From the cell containing the given text, extract its center point as [x, y] coordinate. 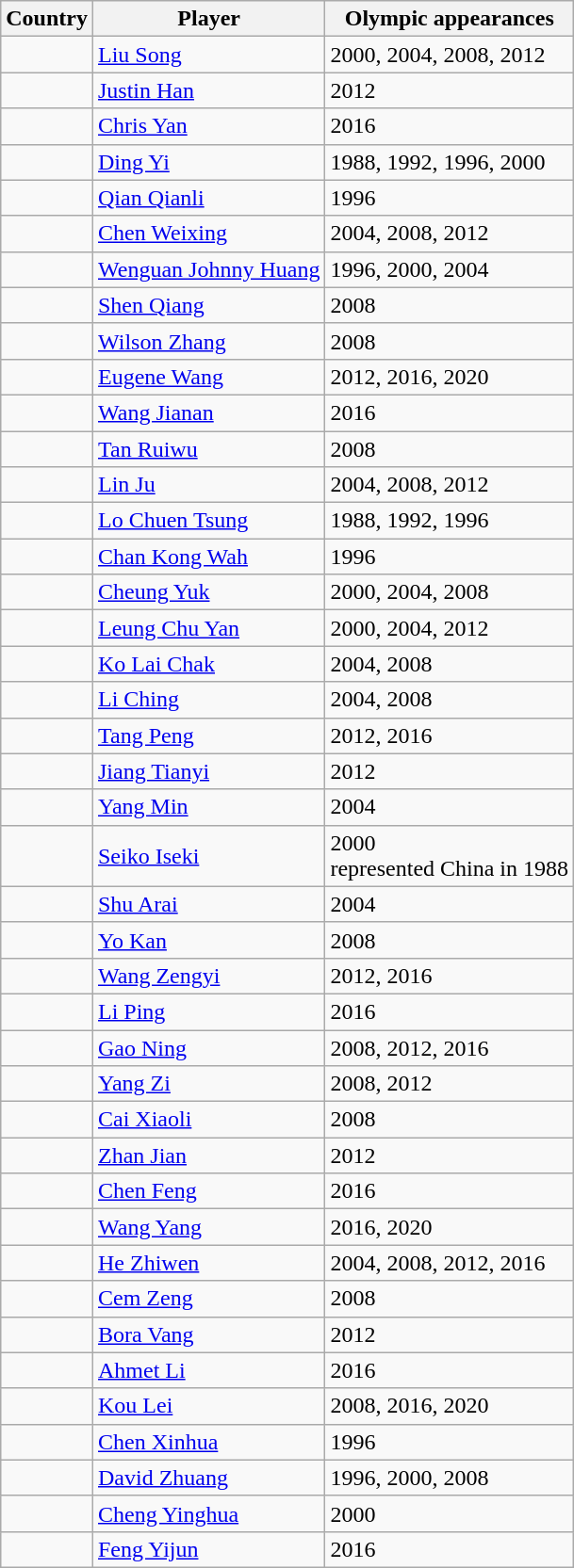
Shen Qiang [208, 305]
2016, 2020 [450, 1227]
Wilson Zhang [208, 341]
Wang Jianan [208, 412]
1996, 2000, 2004 [450, 269]
Wang Zengyi [208, 976]
Cem Zeng [208, 1299]
Country [47, 19]
Yang Min [208, 807]
Cheng Yinghua [208, 1513]
Tang Peng [208, 736]
Yang Zi [208, 1084]
Gao Ning [208, 1048]
2012, 2016, 2020 [450, 377]
Ahmet Li [208, 1370]
1996, 2000, 2008 [450, 1478]
2000represented China in 1988 [450, 855]
Ko Lai Chak [208, 664]
Kou Lei [208, 1406]
Chen Weixing [208, 234]
Chris Yan [208, 126]
Wenguan Johnny Huang [208, 269]
2000, 2004, 2008 [450, 592]
2000, 2004, 2012 [450, 628]
Chen Xinhua [208, 1442]
Leung Chu Yan [208, 628]
Yo Kan [208, 940]
Qian Qianli [208, 198]
Tan Ruiwu [208, 449]
Liu Song [208, 55]
2008, 2012, 2016 [450, 1048]
Olympic appearances [450, 19]
Cai Xiaoli [208, 1120]
Chen Feng [208, 1191]
2000 [450, 1513]
Player [208, 19]
He Zhiwen [208, 1263]
2000, 2004, 2008, 2012 [450, 55]
2008, 2016, 2020 [450, 1406]
1988, 1992, 1996, 2000 [450, 162]
2008, 2012 [450, 1084]
Seiko Iseki [208, 855]
Ding Yi [208, 162]
Feng Yijun [208, 1549]
Wang Yang [208, 1227]
Justin Han [208, 90]
Eugene Wang [208, 377]
Li Ching [208, 700]
Jiang Tianyi [208, 771]
Bora Vang [208, 1334]
Shu Arai [208, 904]
Chan Kong Wah [208, 557]
2004, 2008, 2012, 2016 [450, 1263]
David Zhuang [208, 1478]
Lin Ju [208, 485]
Zhan Jian [208, 1156]
Cheung Yuk [208, 592]
Lo Chuen Tsung [208, 521]
1988, 1992, 1996 [450, 521]
Li Ping [208, 1011]
